Provide the [x, y] coordinate of the cell's center where the given text is located.  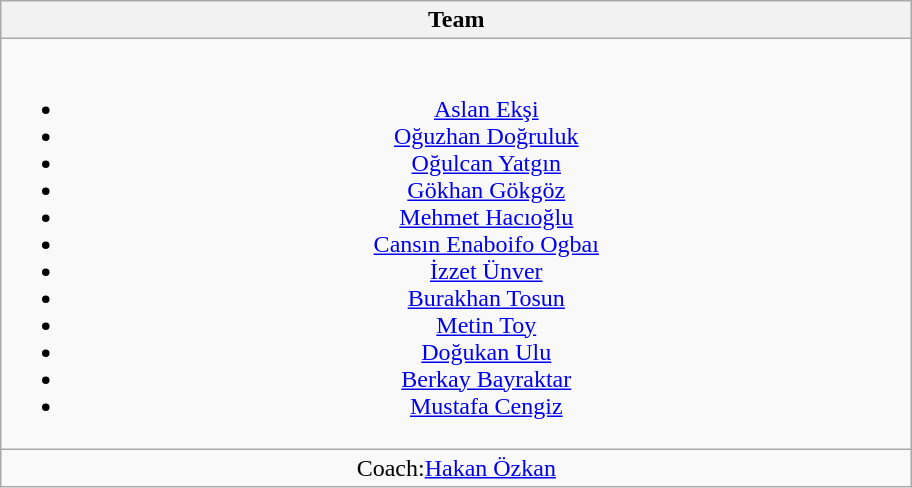
Coach:Hakan Özkan [456, 468]
Team [456, 20]
